From the cell containing the given text, extract its center point as (x, y) coordinate. 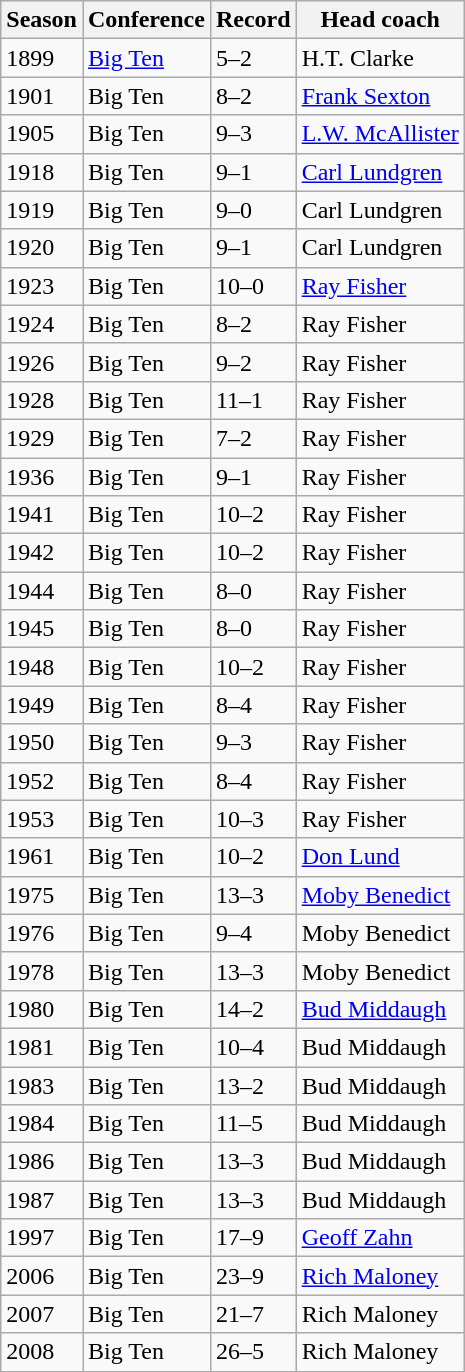
Season (42, 20)
1901 (42, 96)
Record (253, 20)
L.W. McAllister (380, 134)
1976 (42, 933)
1980 (42, 1009)
1944 (42, 591)
1924 (42, 324)
5–2 (253, 58)
2007 (42, 1314)
H.T. Clarke (380, 58)
1953 (42, 819)
1986 (42, 1162)
2006 (42, 1276)
1918 (42, 172)
Don Lund (380, 857)
1949 (42, 705)
13–2 (253, 1085)
10–4 (253, 1047)
1984 (42, 1124)
1928 (42, 400)
Head coach (380, 20)
Geoff Zahn (380, 1238)
21–7 (253, 1314)
7–2 (253, 438)
10–3 (253, 819)
1975 (42, 895)
1981 (42, 1047)
1929 (42, 438)
1987 (42, 1200)
26–5 (253, 1352)
11–1 (253, 400)
1926 (42, 362)
23–9 (253, 1276)
11–5 (253, 1124)
1978 (42, 971)
9–2 (253, 362)
1923 (42, 286)
1920 (42, 248)
1950 (42, 743)
Conference (146, 20)
1961 (42, 857)
2008 (42, 1352)
1997 (42, 1238)
1941 (42, 515)
9–4 (253, 933)
1952 (42, 781)
1942 (42, 553)
9–0 (253, 210)
14–2 (253, 1009)
1936 (42, 477)
1948 (42, 667)
1983 (42, 1085)
1945 (42, 629)
1905 (42, 134)
Frank Sexton (380, 96)
1899 (42, 58)
17–9 (253, 1238)
10–0 (253, 286)
1919 (42, 210)
